Return the [x, y] coordinate for the center point of the cell that contains the specified text.  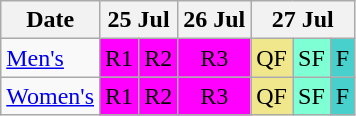
Women's [50, 96]
26 Jul [214, 20]
25 Jul [139, 20]
Men's [50, 58]
Date [50, 20]
27 Jul [303, 20]
